Find where the given text appears and provide that cell's center as [x, y] coordinate. 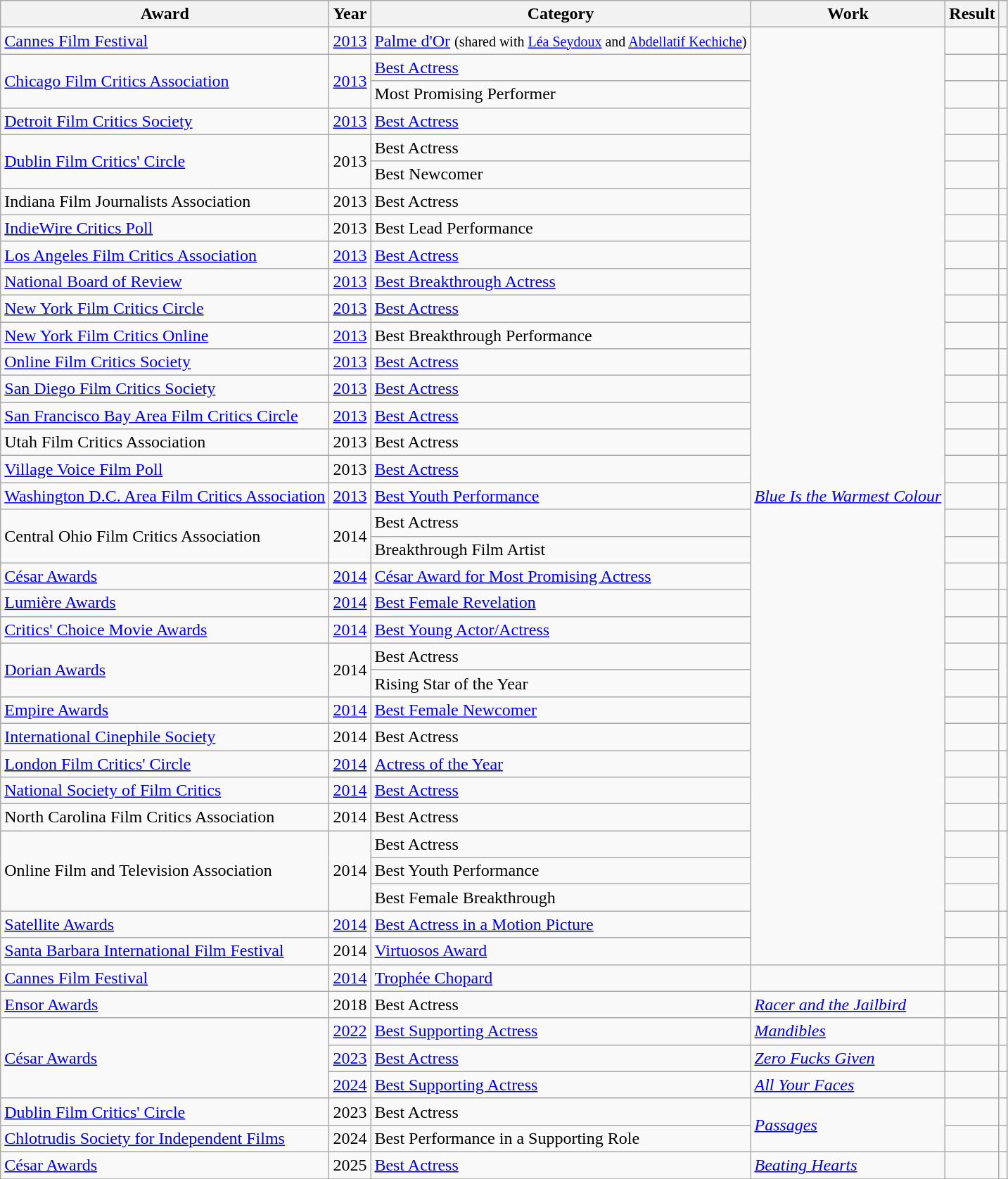
Best Lead Performance [561, 228]
National Board of Review [165, 281]
IndieWire Critics Poll [165, 228]
Mandibles [848, 1031]
Work [848, 14]
North Carolina Film Critics Association [165, 817]
Best Female Newcomer [561, 710]
Palme d'Or (shared with Léa Seydoux and Abdellatif Kechiche) [561, 41]
Best Female Breakthrough [561, 898]
San Francisco Bay Area Film Critics Circle [165, 416]
2022 [350, 1031]
Central Ohio Film Critics Association [165, 536]
2025 [350, 1165]
New York Film Critics Circle [165, 308]
Chicago Film Critics Association [165, 81]
Best Female Revelation [561, 603]
Award [165, 14]
Passages [848, 1125]
Best Actress in a Motion Picture [561, 924]
Chlotrudis Society for Independent Films [165, 1138]
Beating Hearts [848, 1165]
Best Newcomer [561, 174]
London Film Critics' Circle [165, 763]
All Your Faces [848, 1085]
Trophée Chopard [561, 978]
2018 [350, 1005]
Breakthrough Film Artist [561, 549]
Santa Barbara International Film Festival [165, 951]
Best Breakthrough Actress [561, 281]
Zero Fucks Given [848, 1058]
Village Voice Film Poll [165, 469]
Best Breakthrough Performance [561, 336]
Empire Awards [165, 710]
Category [561, 14]
Satellite Awards [165, 924]
Best Young Actor/Actress [561, 630]
Rising Star of the Year [561, 683]
Best Performance in a Supporting Role [561, 1138]
Online Film Critics Society [165, 362]
Blue Is the Warmest Colour [848, 496]
Result [972, 14]
New York Film Critics Online [165, 336]
Washington D.C. Area Film Critics Association [165, 496]
Actress of the Year [561, 763]
Online Film and Television Association [165, 871]
Ensor Awards [165, 1005]
Most Promising Performer [561, 94]
San Diego Film Critics Society [165, 389]
Indiana Film Journalists Association [165, 201]
Critics' Choice Movie Awards [165, 630]
National Society of Film Critics [165, 791]
Year [350, 14]
Racer and the Jailbird [848, 1005]
Utah Film Critics Association [165, 442]
International Cinephile Society [165, 737]
Lumière Awards [165, 603]
Dorian Awards [165, 670]
Virtuosos Award [561, 951]
Detroit Film Critics Society [165, 121]
César Award for Most Promising Actress [561, 576]
Los Angeles Film Critics Association [165, 255]
